Scan for the cell matching the given text and deliver its (x, y) coordinate at center. 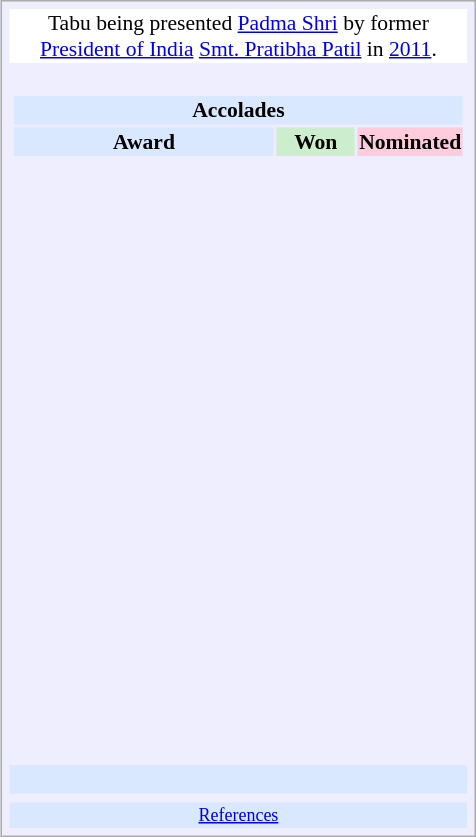
Award (144, 141)
Accolades (238, 110)
Tabu being presented Padma Shri by former President of India Smt. Pratibha Patil in 2011. (239, 36)
Won (316, 141)
References (239, 815)
Nominated (410, 141)
Accolades Award Won Nominated (239, 414)
